Locate the cell with the specified text and output its (x, y) center coordinate. 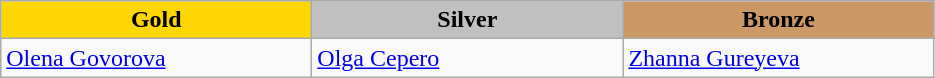
Gold (156, 20)
Silver (468, 20)
Olga Cepero (468, 58)
Bronze (778, 20)
Zhanna Gureyeva (778, 58)
Olena Govorova (156, 58)
